From the cell containing the given text, extract its center point as [x, y] coordinate. 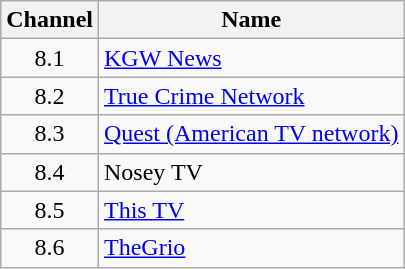
True Crime Network [252, 96]
Quest (American TV network) [252, 134]
8.2 [50, 96]
8.6 [50, 248]
Name [252, 20]
TheGrio [252, 248]
Channel [50, 20]
This TV [252, 210]
8.4 [50, 172]
8.5 [50, 210]
Nosey TV [252, 172]
8.1 [50, 58]
KGW News [252, 58]
8.3 [50, 134]
